Find where the given text appears and provide that cell's center as (X, Y) coordinate. 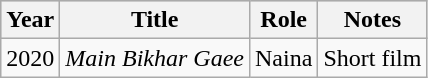
Role (283, 20)
Title (155, 20)
Notes (372, 20)
Year (30, 20)
2020 (30, 58)
Naina (283, 58)
Short film (372, 58)
Main Bikhar Gaee (155, 58)
